Detect which cell encompasses the target text, then output its (X, Y) center coordinate. 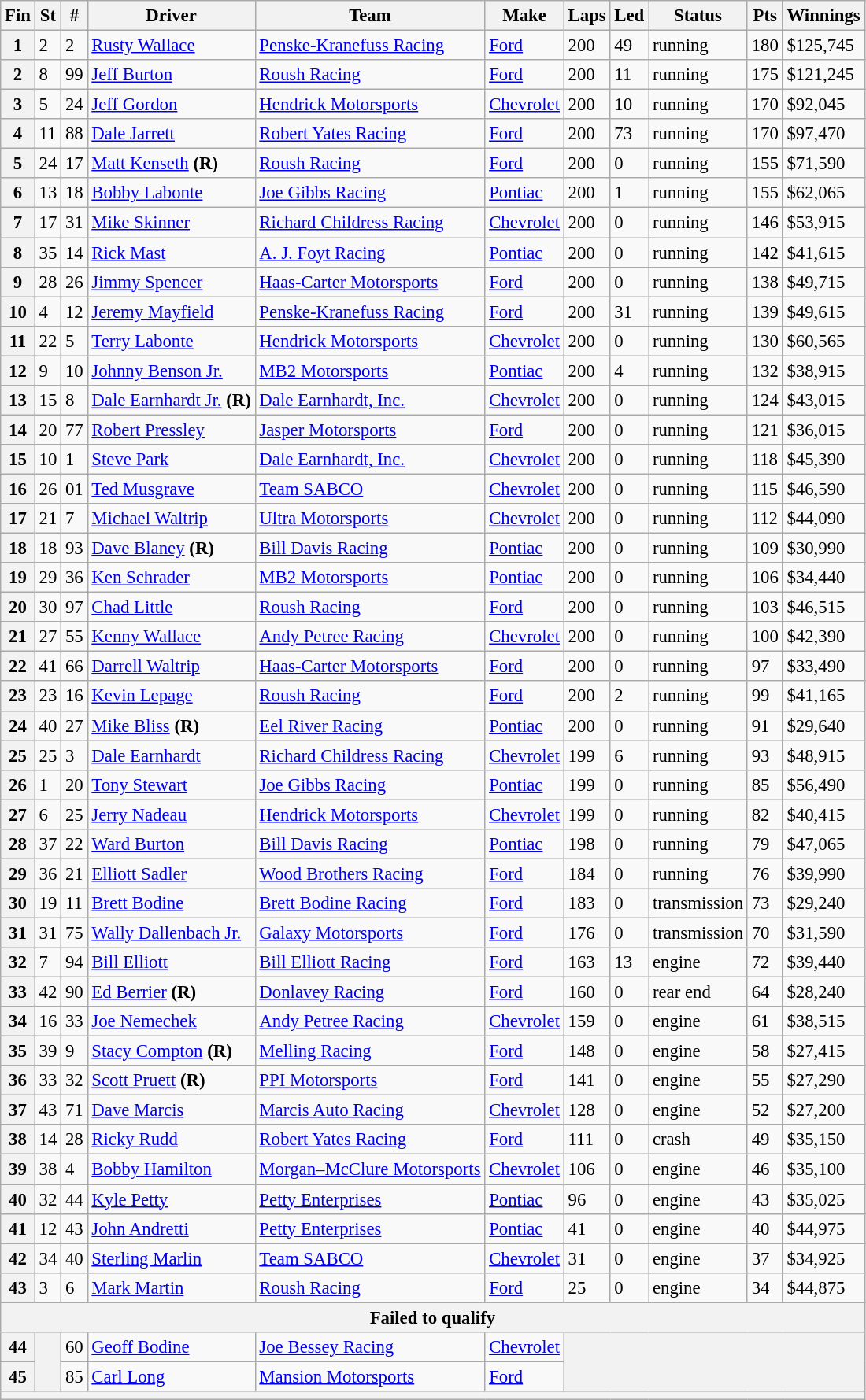
94 (74, 962)
175 (765, 75)
111 (587, 1140)
Michael Waltrip (172, 519)
$36,015 (823, 430)
rear end (698, 992)
72 (765, 962)
Brett Bodine Racing (370, 903)
70 (765, 933)
Bobby Hamilton (172, 1169)
$60,565 (823, 341)
Ted Musgrave (172, 489)
Kevin Lepage (172, 696)
115 (765, 489)
159 (587, 1021)
$62,065 (823, 193)
$44,090 (823, 519)
$40,415 (823, 815)
$53,915 (823, 223)
128 (587, 1110)
Jeff Gordon (172, 105)
Carl Long (172, 1376)
184 (587, 874)
$71,590 (823, 164)
121 (765, 430)
Rick Mast (172, 253)
141 (587, 1080)
$92,045 (823, 105)
Kyle Petty (172, 1199)
Winnings (823, 16)
Dale Earnhardt Jr. (R) (172, 401)
Sterling Marlin (172, 1258)
Ward Burton (172, 844)
Morgan–McClure Motorsports (370, 1169)
Ken Schrader (172, 578)
Mansion Motorsports (370, 1376)
Mark Martin (172, 1287)
PPI Motorsports (370, 1080)
$49,615 (823, 312)
Tony Stewart (172, 785)
$41,165 (823, 696)
# (74, 16)
183 (587, 903)
Led (630, 16)
139 (765, 312)
Wally Dallenbach Jr. (172, 933)
$35,025 (823, 1199)
Matt Kenseth (R) (172, 164)
76 (765, 874)
130 (765, 341)
A. J. Foyt Racing (370, 253)
79 (765, 844)
88 (74, 134)
Pts (765, 16)
Chad Little (172, 608)
Steve Park (172, 460)
Terry Labonte (172, 341)
64 (765, 992)
46 (765, 1169)
66 (74, 667)
112 (765, 519)
Galaxy Motorsports (370, 933)
Laps (587, 16)
Mike Bliss (R) (172, 726)
Ricky Rudd (172, 1140)
$45,390 (823, 460)
176 (587, 933)
Driver (172, 16)
St (47, 16)
$46,590 (823, 489)
Robert Pressley (172, 430)
$27,200 (823, 1110)
Jeff Burton (172, 75)
132 (765, 371)
Status (698, 16)
Bobby Labonte (172, 193)
$125,745 (823, 46)
$44,975 (823, 1228)
148 (587, 1051)
Ultra Motorsports (370, 519)
Mike Skinner (172, 223)
Bill Elliott (172, 962)
$38,515 (823, 1021)
124 (765, 401)
Jasper Motorsports (370, 430)
$35,150 (823, 1140)
$56,490 (823, 785)
138 (765, 282)
Failed to qualify (433, 1317)
$41,615 (823, 253)
Scott Pruett (R) (172, 1080)
$34,440 (823, 578)
82 (765, 815)
$38,915 (823, 371)
Fin (18, 16)
$49,715 (823, 282)
198 (587, 844)
75 (74, 933)
61 (765, 1021)
163 (587, 962)
$48,915 (823, 755)
52 (765, 1110)
160 (587, 992)
91 (765, 726)
Joe Nemechek (172, 1021)
$47,065 (823, 844)
Marcis Auto Racing (370, 1110)
Donlavey Racing (370, 992)
58 (765, 1051)
45 (18, 1376)
$46,515 (823, 608)
$121,245 (823, 75)
$28,240 (823, 992)
Make (524, 16)
01 (74, 489)
103 (765, 608)
$44,875 (823, 1287)
$27,415 (823, 1051)
crash (698, 1140)
$43,015 (823, 401)
Dave Marcis (172, 1110)
Wood Brothers Racing (370, 874)
Johnny Benson Jr. (172, 371)
$30,990 (823, 549)
77 (74, 430)
118 (765, 460)
Jerry Nadeau (172, 815)
Darrell Waltrip (172, 667)
$29,640 (823, 726)
100 (765, 637)
Eel River Racing (370, 726)
Jeremy Mayfield (172, 312)
$29,240 (823, 903)
$35,100 (823, 1169)
142 (765, 253)
Dale Jarrett (172, 134)
Brett Bodine (172, 903)
Jimmy Spencer (172, 282)
$39,990 (823, 874)
$97,470 (823, 134)
60 (74, 1347)
Stacy Compton (R) (172, 1051)
Geoff Bodine (172, 1347)
$27,290 (823, 1080)
$33,490 (823, 667)
Team (370, 16)
Dale Earnhardt (172, 755)
96 (587, 1199)
146 (765, 223)
Ed Berrier (R) (172, 992)
180 (765, 46)
109 (765, 549)
Elliott Sadler (172, 874)
Dave Blaney (R) (172, 549)
$31,590 (823, 933)
Kenny Wallace (172, 637)
71 (74, 1110)
John Andretti (172, 1228)
90 (74, 992)
$39,440 (823, 962)
Joe Bessey Racing (370, 1347)
$42,390 (823, 637)
Bill Elliott Racing (370, 962)
Melling Racing (370, 1051)
$34,925 (823, 1258)
Rusty Wallace (172, 46)
